Output the (x, y) coordinate of the center of the cell containing the given text.  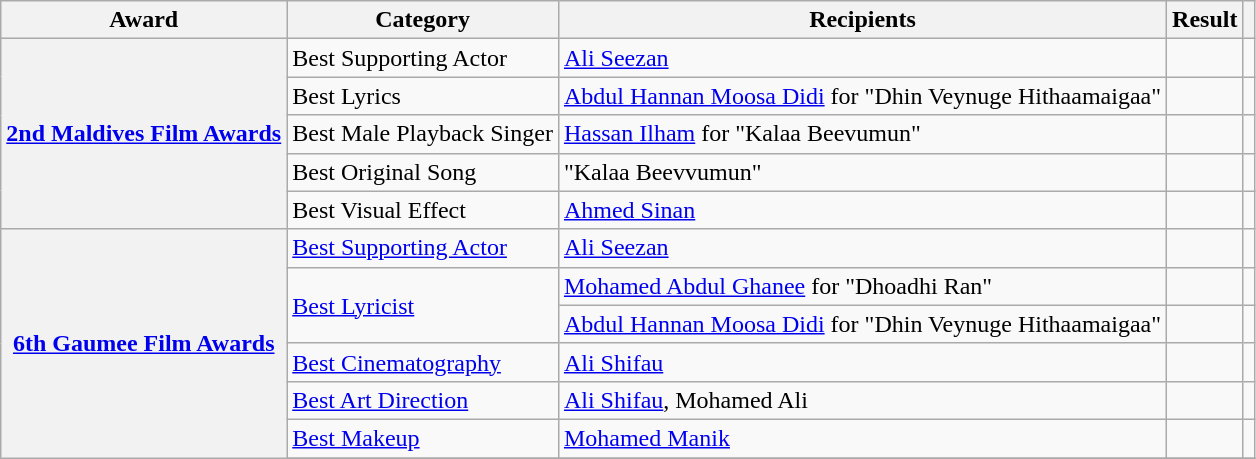
Best Lyricist (423, 305)
Best Original Song (423, 172)
Mohamed Abdul Ghanee for "Dhoadhi Ran" (862, 286)
"Kalaa Beevvumun" (862, 172)
Hassan Ilham for "Kalaa Beevumun" (862, 134)
Best Makeup (423, 438)
Result (1205, 20)
Recipients (862, 20)
Mohamed Manik (862, 438)
Best Cinematography (423, 362)
Award (144, 20)
Best Art Direction (423, 400)
Ali Shifau (862, 362)
Best Visual Effect (423, 210)
Ahmed Sinan (862, 210)
Ali Shifau, Mohamed Ali (862, 400)
6th Gaumee Film Awards (144, 343)
2nd Maldives Film Awards (144, 134)
Category (423, 20)
Best Lyrics (423, 96)
Best Male Playback Singer (423, 134)
